Determine the [x, y] coordinate at the center of the cell enclosing the given text.  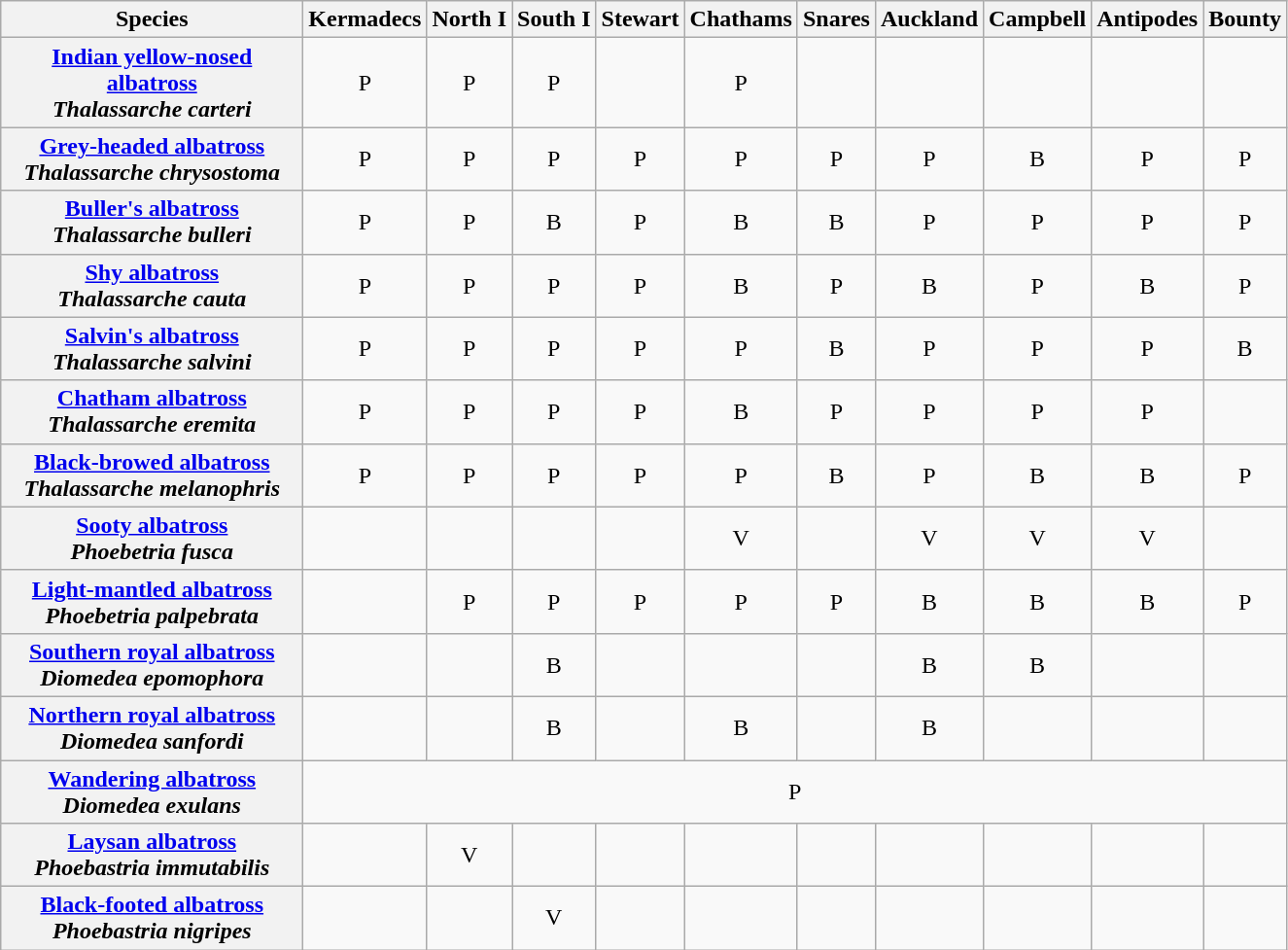
Grey-headed albatrossThalassarche chrysostoma [152, 159]
Chatham albatrossThalassarche eremita [152, 412]
Campbell [1038, 19]
Snares [836, 19]
Laysan albatrossPhoebastria immutabilis [152, 856]
Sooty albatrossPhoebetria fusca [152, 539]
North I [470, 19]
Kermadecs [366, 19]
Bounty [1245, 19]
Chathams [741, 19]
Salvin's albatrossThalassarche salvini [152, 348]
Light-mantled albatrossPhoebetria palpebrata [152, 601]
Shy albatrossThalassarche cauta [152, 286]
Wandering albatrossDiomedea exulans [152, 792]
Northern royal albatrossDiomedea sanfordi [152, 727]
Black-footed albatrossPhoebastria nigripes [152, 918]
Auckland [929, 19]
Species [152, 19]
Black-browed albatrossThalassarche melanophris [152, 475]
Stewart [640, 19]
Indian yellow-nosed albatrossThalassarche carteri [152, 83]
Buller's albatrossThalassarche bulleri [152, 222]
Southern royal albatrossDiomedea epomophora [152, 665]
Antipodes [1147, 19]
South I [554, 19]
